Pinpoint the cell where the given text exists, returning its [X, Y] midpoint coordinate. 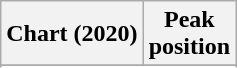
Peak position [189, 34]
Chart (2020) [72, 34]
